Pinpoint the cell where the given text exists, returning its (X, Y) midpoint coordinate. 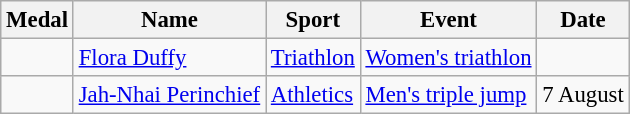
Sport (314, 20)
Athletics (314, 95)
Medal (38, 20)
Date (583, 20)
Name (169, 20)
Women's triathlon (448, 58)
Men's triple jump (448, 95)
Flora Duffy (169, 58)
7 August (583, 95)
Triathlon (314, 58)
Event (448, 20)
Jah-Nhai Perinchief (169, 95)
